From the cell containing the given text, extract its center point as (X, Y) coordinate. 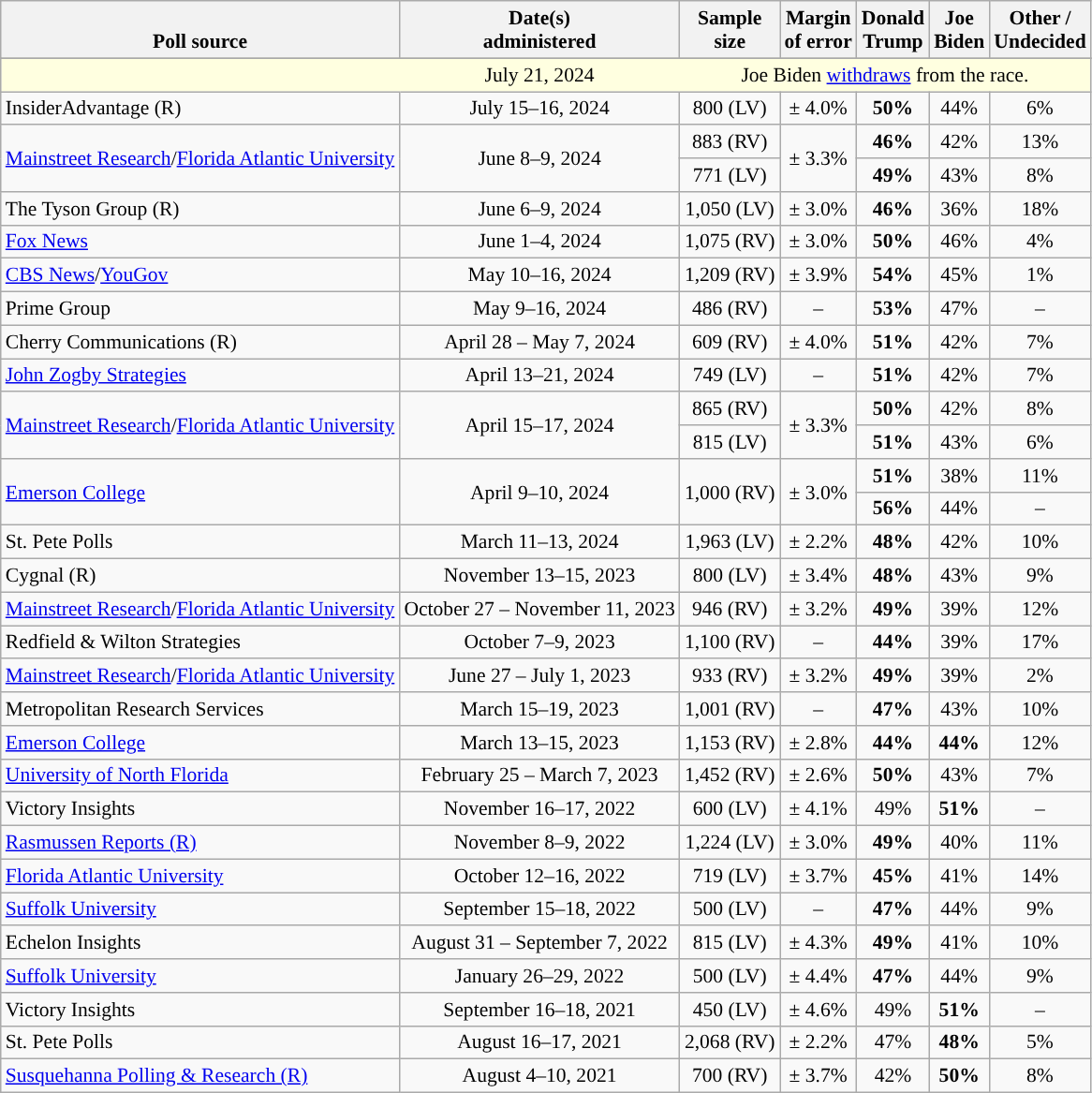
2% (1040, 676)
700 (RV) (730, 1076)
13% (1040, 142)
October 12–16, 2022 (539, 876)
933 (RV) (730, 676)
InsiderAdvantage (R) (200, 109)
November 8–9, 2022 (539, 843)
56% (893, 509)
May 10–16, 2024 (539, 275)
1,452 (RV) (730, 775)
April 28 – May 7, 2024 (539, 342)
53% (893, 309)
40% (959, 843)
5% (1040, 1042)
18% (1040, 209)
719 (LV) (730, 876)
March 11–13, 2024 (539, 542)
1,224 (LV) (730, 843)
± 3.4% (819, 576)
February 25 – March 7, 2023 (539, 775)
April 9–10, 2024 (539, 493)
1,209 (RV) (730, 275)
June 27 – July 1, 2023 (539, 676)
Date(s)administered (539, 30)
Cygnal (R) (200, 576)
Fox News (200, 242)
November 13–15, 2023 (539, 576)
± 4.3% (819, 943)
JoeBiden (959, 30)
Florida Atlantic University (200, 876)
August 31 – September 7, 2022 (539, 943)
946 (RV) (730, 609)
Samplesize (730, 30)
October 27 – November 11, 2023 (539, 609)
± 4.4% (819, 976)
1,050 (LV) (730, 209)
June 6–9, 2024 (539, 209)
Metropolitan Research Services (200, 709)
1,001 (RV) (730, 709)
749 (LV) (730, 376)
CBS News/YouGov (200, 275)
54% (893, 275)
1% (1040, 275)
October 7–9, 2023 (539, 643)
April 15–17, 2024 (539, 425)
March 13–15, 2023 (539, 743)
± 3.9% (819, 275)
865 (RV) (730, 409)
609 (RV) (730, 342)
1,153 (RV) (730, 743)
July 21, 2024 (539, 75)
March 15–19, 2023 (539, 709)
1,000 (RV) (730, 493)
July 15–16, 2024 (539, 109)
1,963 (LV) (730, 542)
2,068 (RV) (730, 1042)
36% (959, 209)
± 4.1% (819, 809)
The Tyson Group (R) (200, 209)
June 1–4, 2024 (539, 242)
Susquehanna Polling & Research (R) (200, 1076)
600 (LV) (730, 809)
1,075 (RV) (730, 242)
14% (1040, 876)
4% (1040, 242)
883 (RV) (730, 142)
Echelon Insights (200, 943)
September 15–18, 2022 (539, 909)
1,100 (RV) (730, 643)
Redfield & Wilton Strategies (200, 643)
± 4.6% (819, 1010)
38% (959, 476)
January 26–29, 2022 (539, 976)
University of North Florida (200, 775)
September 16–18, 2021 (539, 1010)
DonaldTrump (893, 30)
Marginof error (819, 30)
November 16–17, 2022 (539, 809)
April 13–21, 2024 (539, 376)
± 2.8% (819, 743)
Rasmussen Reports (R) (200, 843)
486 (RV) (730, 309)
Other /Undecided (1040, 30)
John Zogby Strategies (200, 376)
Cherry Communications (R) (200, 342)
June 8–9, 2024 (539, 159)
771 (LV) (730, 175)
450 (LV) (730, 1010)
August 4–10, 2021 (539, 1076)
Poll source (200, 30)
Prime Group (200, 309)
Joe Biden withdraws from the race. (886, 75)
May 9–16, 2024 (539, 309)
17% (1040, 643)
August 16–17, 2021 (539, 1042)
± 2.6% (819, 775)
